Find where the given text appears and provide that cell's center as (x, y) coordinate. 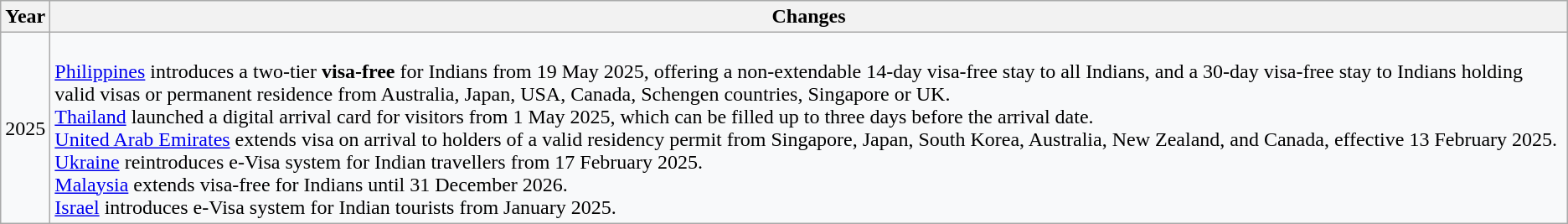
2025 (25, 128)
Changes (809, 17)
Year (25, 17)
